Detect which cell encompasses the target text, then output its (x, y) center coordinate. 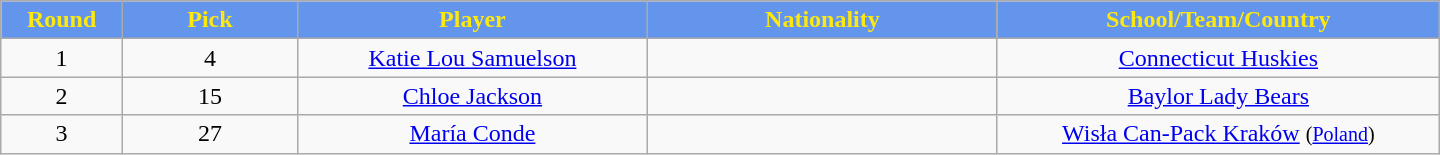
Player (472, 20)
Connecticut Huskies (1218, 58)
Pick (210, 20)
3 (62, 134)
27 (210, 134)
Round (62, 20)
4 (210, 58)
Chloe Jackson (472, 96)
Nationality (822, 20)
Baylor Lady Bears (1218, 96)
María Conde (472, 134)
1 (62, 58)
School/Team/Country (1218, 20)
15 (210, 96)
2 (62, 96)
Wisła Can-Pack Kraków (Poland) (1218, 134)
Katie Lou Samuelson (472, 58)
